From the cell containing the given text, extract its center point as [x, y] coordinate. 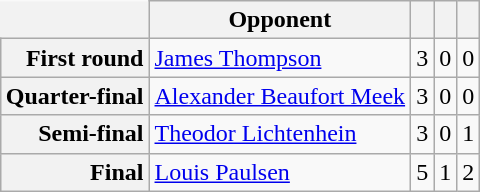
Louis Paulsen [280, 172]
2 [468, 172]
Alexander Beaufort Meek [280, 96]
James Thompson [280, 58]
Quarter-final [74, 96]
Theodor Lichtenhein [280, 134]
Semi-final [74, 134]
First round [74, 58]
Final [74, 172]
Opponent [280, 20]
5 [422, 172]
